Extract the (X, Y) coordinate from the center of the cell holding the provided text.  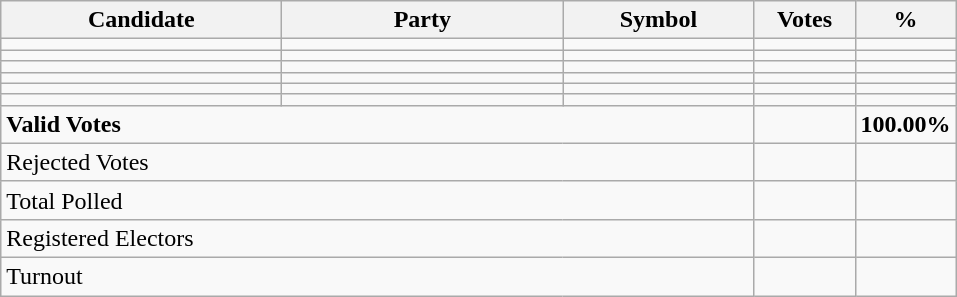
Valid Votes (378, 124)
Registered Electors (378, 238)
Candidate (142, 20)
Party (422, 20)
Votes (804, 20)
Rejected Votes (378, 162)
Symbol (658, 20)
Total Polled (378, 200)
Turnout (378, 276)
% (906, 20)
100.00% (906, 124)
